From the cell containing the given text, extract its center point as [x, y] coordinate. 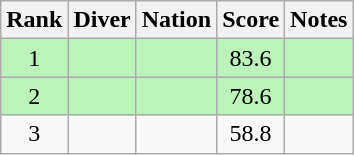
Nation [176, 20]
83.6 [251, 58]
1 [34, 58]
3 [34, 134]
Rank [34, 20]
2 [34, 96]
58.8 [251, 134]
Notes [319, 20]
78.6 [251, 96]
Score [251, 20]
Diver [102, 20]
